Find where the given text appears and provide that cell's center as (x, y) coordinate. 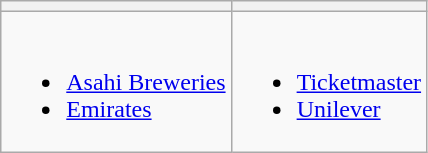
Asahi BreweriesEmirates (116, 82)
TicketmasterUnilever (328, 82)
